Determine the [X, Y] coordinate at the center of the cell enclosing the given text.  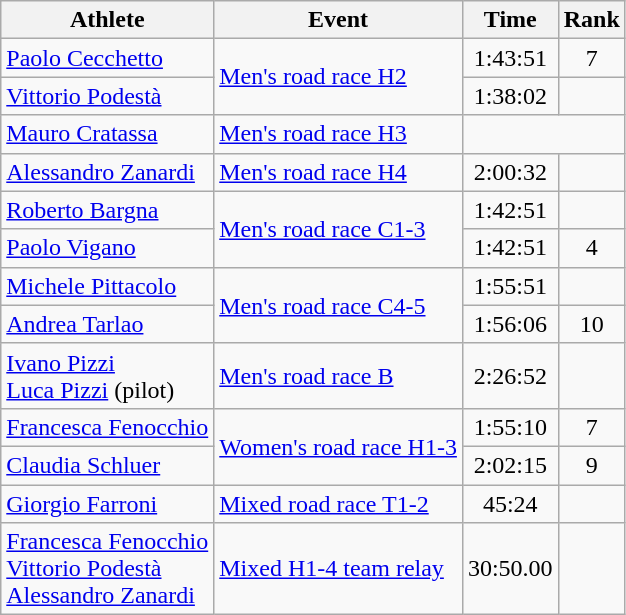
2:26:52 [510, 376]
Andrea Tarlao [108, 324]
2:02:15 [510, 465]
Francesca FenocchioVittorio PodestàAlessandro Zanardi [108, 569]
Alessandro Zanardi [108, 172]
1:55:10 [510, 427]
Paolo Cecchetto [108, 58]
2:00:32 [510, 172]
10 [592, 324]
Claudia Schluer [108, 465]
Men's road race H4 [338, 172]
30:50.00 [510, 569]
Men's road race H2 [338, 77]
Athlete [108, 20]
Men's road race C4-5 [338, 305]
Vittorio Podestà [108, 96]
Roberto Bargna [108, 210]
Ivano Pizzi Luca Pizzi (pilot) [108, 376]
Paolo Vigano [108, 248]
Men's road race B [338, 376]
Giorgio Farroni [108, 503]
Men's road race C1-3 [338, 229]
Mixed road race T1-2 [338, 503]
45:24 [510, 503]
Mixed H1-4 team relay [338, 569]
4 [592, 248]
1:56:06 [510, 324]
1:43:51 [510, 58]
1:38:02 [510, 96]
Event [338, 20]
Time [510, 20]
Michele Pittacolo [108, 286]
Rank [592, 20]
Women's road race H1-3 [338, 446]
1:55:51 [510, 286]
Men's road race H3 [338, 134]
Francesca Fenocchio [108, 427]
Mauro Cratassa [108, 134]
9 [592, 465]
